Find where the given text appears and provide that cell's center as (x, y) coordinate. 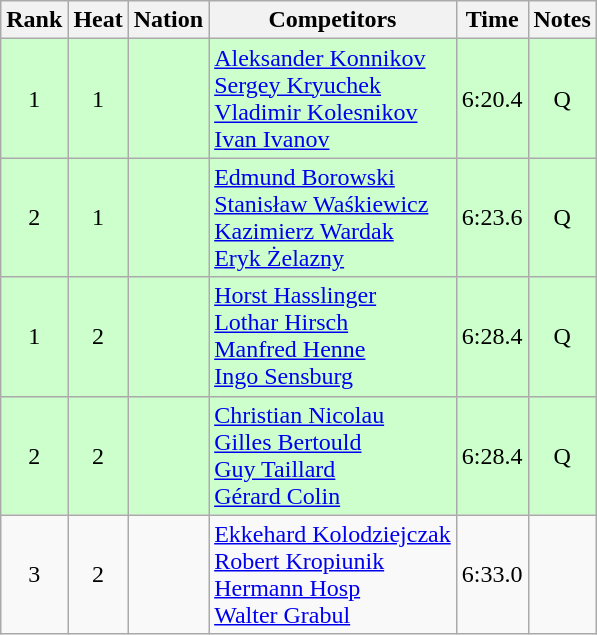
Ekkehard KolodziejczakRobert KropiunikHermann HospWalter Grabul (333, 574)
Time (492, 20)
6:33.0 (492, 574)
6:20.4 (492, 98)
Horst HasslingerLothar HirschManfred HenneIngo Sensburg (333, 336)
Aleksander KonnikovSergey KryuchekVladimir KolesnikovIvan Ivanov (333, 98)
3 (34, 574)
Edmund BorowskiStanisław WaśkiewiczKazimierz WardakEryk Żelazny (333, 218)
Notes (562, 20)
6:23.6 (492, 218)
Competitors (333, 20)
Rank (34, 20)
Nation (168, 20)
Christian NicolauGilles BertouldGuy TaillardGérard Colin (333, 456)
Heat (98, 20)
